Return [x, y] of the center of cell containing provided text 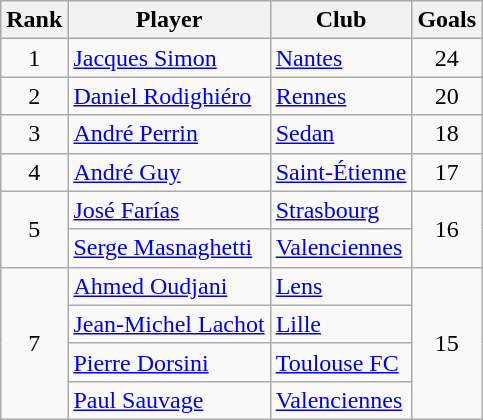
Ahmed Oudjani [169, 286]
Player [169, 20]
20 [447, 96]
5 [34, 229]
15 [447, 343]
16 [447, 229]
Saint-Étienne [341, 172]
Paul Sauvage [169, 400]
Goals [447, 20]
3 [34, 134]
1 [34, 58]
Jacques Simon [169, 58]
Rennes [341, 96]
Rank [34, 20]
André Perrin [169, 134]
Lens [341, 286]
Serge Masnaghetti [169, 248]
18 [447, 134]
4 [34, 172]
Nantes [341, 58]
7 [34, 343]
24 [447, 58]
Strasbourg [341, 210]
André Guy [169, 172]
Club [341, 20]
Sedan [341, 134]
Lille [341, 324]
Daniel Rodighiéro [169, 96]
2 [34, 96]
Jean-Michel Lachot [169, 324]
José Farías [169, 210]
Toulouse FC [341, 362]
17 [447, 172]
Pierre Dorsini [169, 362]
